Return [X, Y] of the center of cell containing provided text 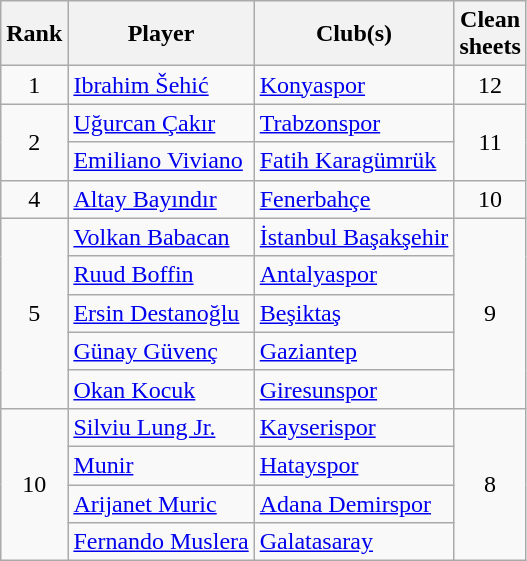
Rank [34, 34]
Altay Bayındır [161, 199]
Gaziantep [354, 351]
5 [34, 313]
Fatih Karagümrük [354, 161]
Hatayspor [354, 465]
9 [490, 313]
4 [34, 199]
12 [490, 85]
Okan Kocuk [161, 389]
8 [490, 484]
Fernando Muslera [161, 542]
Konyaspor [354, 85]
Galatasaray [354, 542]
Trabzonspor [354, 123]
Beşiktaş [354, 313]
Günay Güvenç [161, 351]
Fenerbahçe [354, 199]
Player [161, 34]
Ibrahim Šehić [161, 85]
Emiliano Viviano [161, 161]
1 [34, 85]
Arijanet Muric [161, 503]
11 [490, 142]
Ersin Destanoğlu [161, 313]
Giresunspor [354, 389]
Antalyaspor [354, 275]
Ruud Boffin [161, 275]
Munir [161, 465]
Uğurcan Çakır [161, 123]
Silviu Lung Jr. [161, 427]
Clean sheets [490, 34]
Volkan Babacan [161, 237]
Adana Demirspor [354, 503]
Club(s) [354, 34]
Kayserispor [354, 427]
2 [34, 142]
İstanbul Başakşehir [354, 237]
